Return the [X, Y] coordinate for the center point of the cell that contains the specified text.  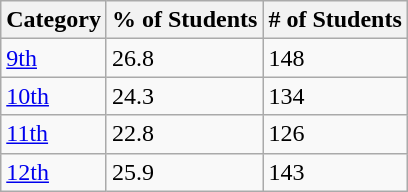
134 [335, 96]
148 [335, 58]
24.3 [184, 96]
143 [335, 172]
Category [54, 20]
% of Students [184, 20]
9th [54, 58]
12th [54, 172]
126 [335, 134]
26.8 [184, 58]
11th [54, 134]
10th [54, 96]
22.8 [184, 134]
25.9 [184, 172]
# of Students [335, 20]
